For the text-containing cell, return its midpoint in (x, y) coordinate format. 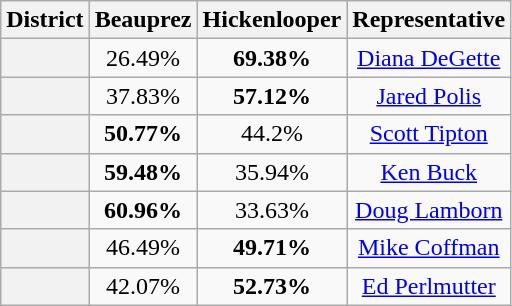
59.48% (143, 172)
Diana DeGette (429, 58)
57.12% (272, 96)
Doug Lamborn (429, 210)
44.2% (272, 134)
Scott Tipton (429, 134)
35.94% (272, 172)
District (45, 20)
42.07% (143, 286)
Jared Polis (429, 96)
52.73% (272, 286)
46.49% (143, 248)
Representative (429, 20)
Ken Buck (429, 172)
Ed Perlmutter (429, 286)
33.63% (272, 210)
Beauprez (143, 20)
69.38% (272, 58)
50.77% (143, 134)
Mike Coffman (429, 248)
60.96% (143, 210)
26.49% (143, 58)
Hickenlooper (272, 20)
49.71% (272, 248)
37.83% (143, 96)
